From the cell containing the given text, extract its center point as [x, y] coordinate. 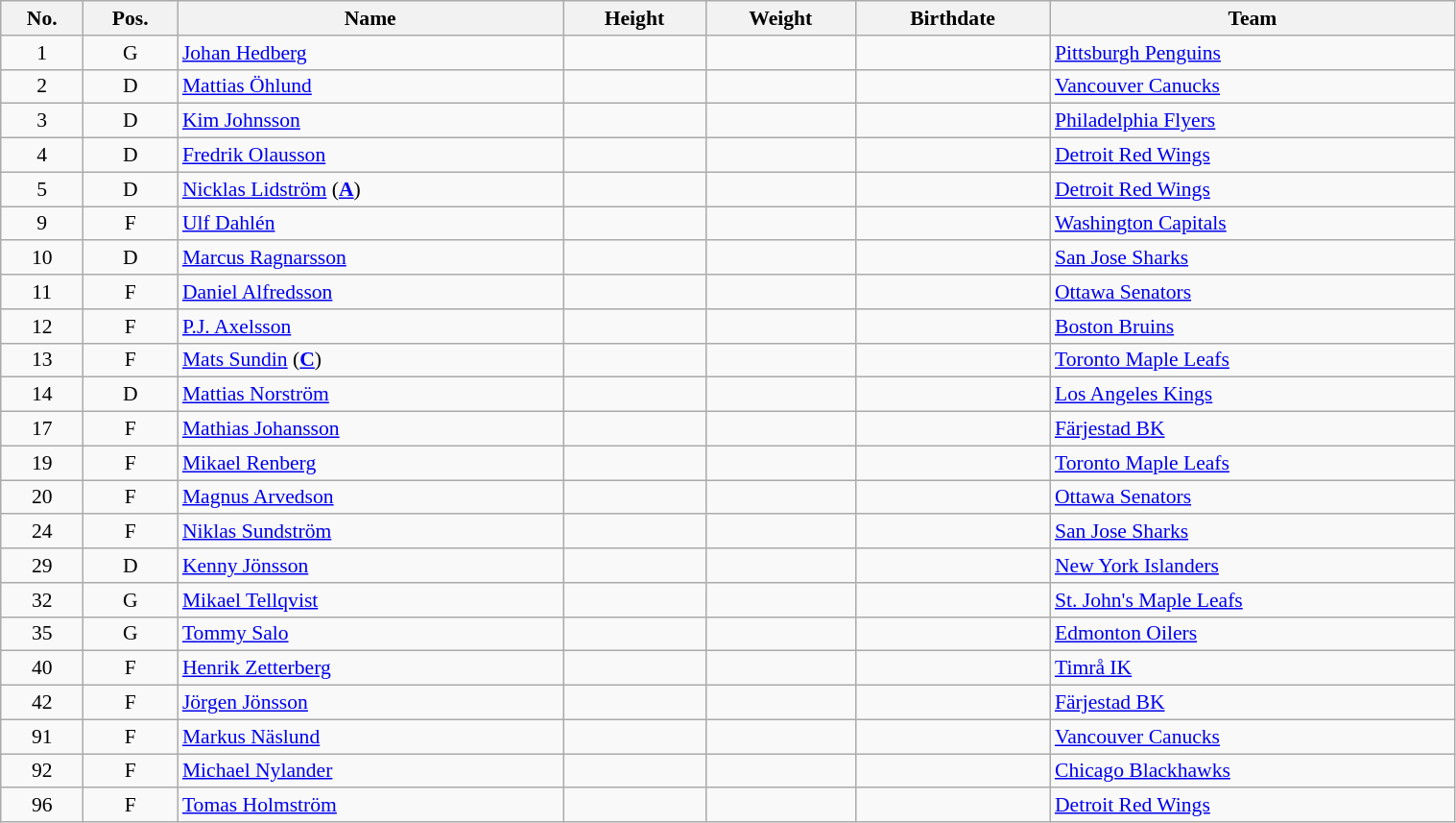
Los Angeles Kings [1253, 395]
91 [42, 737]
96 [42, 806]
Kim Johnsson [370, 121]
29 [42, 566]
Chicago Blackhawks [1253, 771]
40 [42, 668]
12 [42, 327]
Tommy Salo [370, 634]
Mikael Tellqvist [370, 600]
Michael Nylander [370, 771]
Height [635, 18]
Johan Hedberg [370, 53]
St. John's Maple Leafs [1253, 600]
3 [42, 121]
4 [42, 156]
Henrik Zetterberg [370, 668]
11 [42, 292]
Mikael Renberg [370, 463]
Fredrik Olausson [370, 156]
1 [42, 53]
35 [42, 634]
Mathias Johansson [370, 429]
P.J. Axelsson [370, 327]
24 [42, 532]
Ulf Dahlén [370, 224]
Magnus Arvedson [370, 497]
5 [42, 189]
Washington Capitals [1253, 224]
9 [42, 224]
Mattias Öhlund [370, 86]
No. [42, 18]
Mats Sundin (C) [370, 360]
Edmonton Oilers [1253, 634]
Birthdate [952, 18]
Mattias Norström [370, 395]
Pittsburgh Penguins [1253, 53]
17 [42, 429]
Daniel Alfredsson [370, 292]
2 [42, 86]
42 [42, 703]
Marcus Ragnarsson [370, 258]
Markus Näslund [370, 737]
Jörgen Jönsson [370, 703]
Tomas Holmström [370, 806]
Nicklas Lidström (A) [370, 189]
New York Islanders [1253, 566]
10 [42, 258]
Kenny Jönsson [370, 566]
Pos. [131, 18]
Boston Bruins [1253, 327]
Name [370, 18]
20 [42, 497]
13 [42, 360]
19 [42, 463]
14 [42, 395]
Timrå IK [1253, 668]
Philadelphia Flyers [1253, 121]
32 [42, 600]
Niklas Sundström [370, 532]
Team [1253, 18]
92 [42, 771]
Weight [780, 18]
